Identify which cell holds the provided text, then report its (x, y) central coordinate. 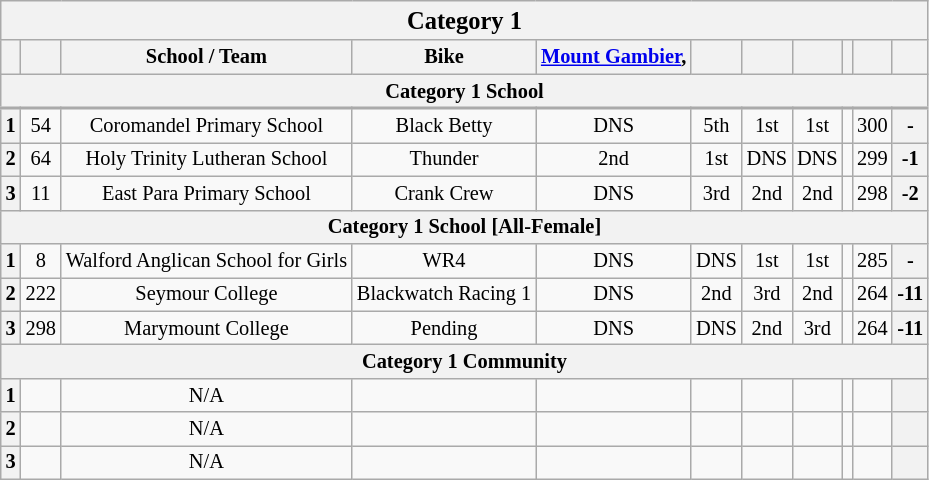
Crank Crew (444, 193)
-2 (910, 193)
Category 1 School (464, 91)
285 (872, 260)
64 (41, 159)
5th (716, 125)
Category 1 School [All-Female] (464, 227)
Mount Gambier, (614, 57)
Marymount College (206, 328)
300 (872, 125)
Coromandel Primary School (206, 125)
Walford Anglican School for Girls (206, 260)
Black Betty (444, 125)
Bike (444, 57)
Blackwatch Racing 1 (444, 294)
Seymour College (206, 294)
11 (41, 193)
WR4 (444, 260)
Thunder (444, 159)
8 (41, 260)
299 (872, 159)
-1 (910, 159)
School / Team (206, 57)
Category 1 Community (464, 361)
Holy Trinity Lutheran School (206, 159)
54 (41, 125)
Category 1 (464, 20)
Pending (444, 328)
East Para Primary School (206, 193)
222 (41, 294)
